Extract the [X, Y] coordinate from the center of the cell holding the provided text.  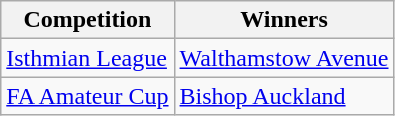
Isthmian League [88, 58]
Bishop Auckland [284, 96]
Winners [284, 20]
FA Amateur Cup [88, 96]
Walthamstow Avenue [284, 58]
Competition [88, 20]
